Return (X, Y) of the center of cell containing provided text 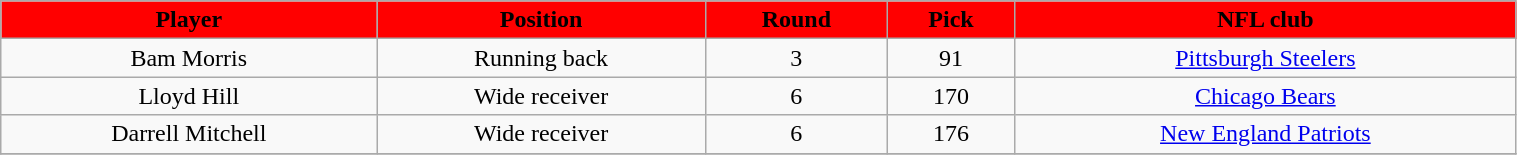
170 (950, 96)
New England Patriots (1266, 134)
176 (950, 134)
Player (189, 20)
Darrell Mitchell (189, 134)
Chicago Bears (1266, 96)
Pick (950, 20)
Lloyd Hill (189, 96)
3 (796, 58)
91 (950, 58)
Running back (542, 58)
Round (796, 20)
Pittsburgh Steelers (1266, 58)
Position (542, 20)
Bam Morris (189, 58)
NFL club (1266, 20)
